Find where the given text appears and provide that cell's center as [x, y] coordinate. 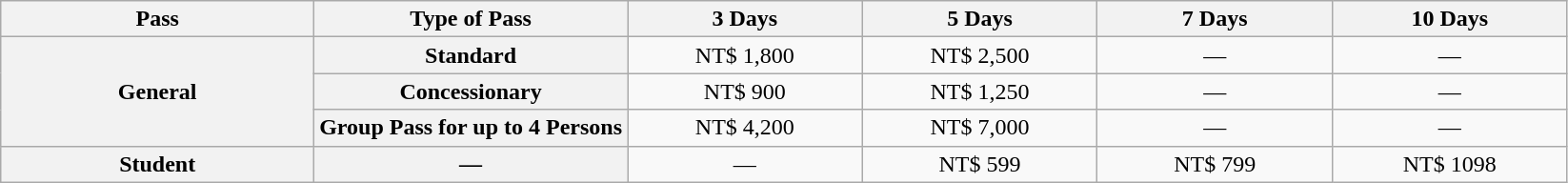
NT$ 1,250 [979, 91]
10 Days [1450, 19]
NT$ 1098 [1450, 164]
Pass [158, 19]
3 Days [745, 19]
Standard [471, 55]
Group Pass for up to 4 Persons [471, 128]
NT$ 4,200 [745, 128]
NT$ 2,500 [979, 55]
5 Days [979, 19]
NT$ 1,800 [745, 55]
Concessionary [471, 91]
NT$ 7,000 [979, 128]
NT$ 799 [1216, 164]
NT$ 599 [979, 164]
Type of Pass [471, 19]
General [158, 91]
7 Days [1216, 19]
NT$ 900 [745, 91]
Student [158, 164]
